Search for the cell housing the specified text and yield its (X, Y) center coordinate. 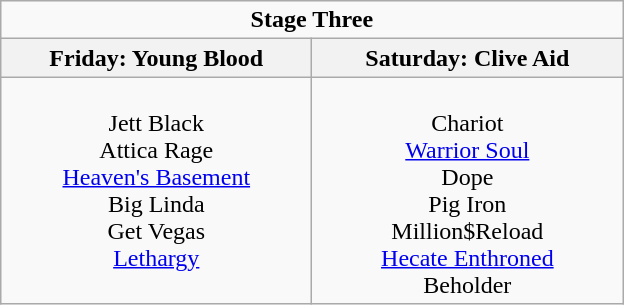
Chariot Warrior Soul Dope Pig Iron Million$Reload Hecate Enthroned Beholder (468, 190)
Stage Three (312, 20)
Jett Black Attica Rage Heaven's Basement Big Linda Get Vegas Lethargy (156, 190)
Saturday: Clive Aid (468, 58)
Friday: Young Blood (156, 58)
